Return [X, Y] of the center of cell containing provided text 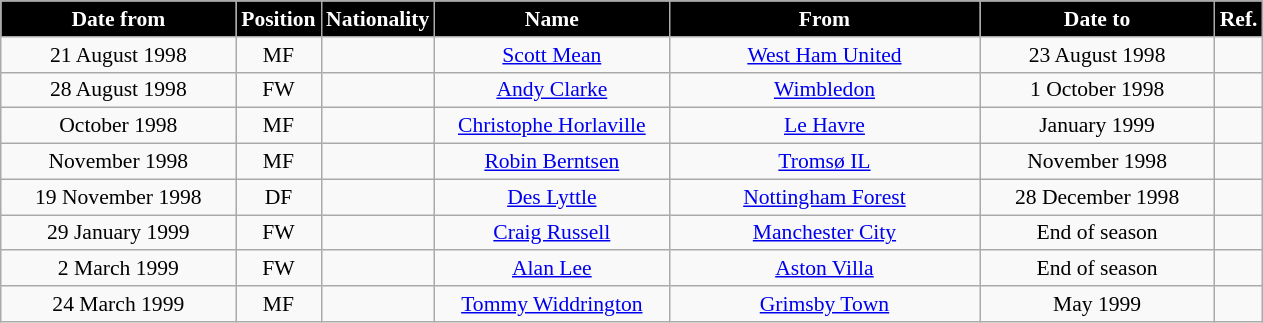
19 November 1998 [118, 197]
Grimsby Town [824, 304]
Nottingham Forest [824, 197]
1 October 1998 [1098, 90]
Nationality [378, 19]
Date to [1098, 19]
Robin Berntsen [552, 162]
Christophe Horlaville [552, 126]
January 1999 [1098, 126]
Name [552, 19]
Aston Villa [824, 269]
Le Havre [824, 126]
Scott Mean [552, 55]
Andy Clarke [552, 90]
Date from [118, 19]
24 March 1999 [118, 304]
23 August 1998 [1098, 55]
Wimbledon [824, 90]
Craig Russell [552, 233]
2 March 1999 [118, 269]
Tromsø IL [824, 162]
October 1998 [118, 126]
May 1999 [1098, 304]
21 August 1998 [118, 55]
28 August 1998 [118, 90]
West Ham United [824, 55]
Tommy Widdrington [552, 304]
28 December 1998 [1098, 197]
Alan Lee [552, 269]
Ref. [1239, 19]
From [824, 19]
Des Lyttle [552, 197]
DF [278, 197]
Position [278, 19]
29 January 1999 [118, 233]
Manchester City [824, 233]
